Find where the given text appears and provide that cell's center as (x, y) coordinate. 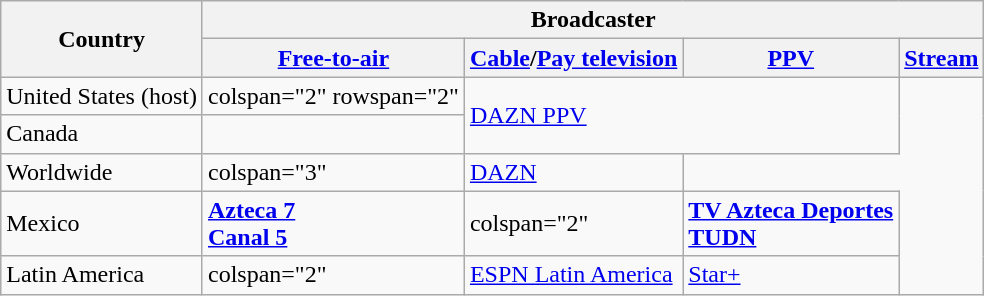
TV Azteca DeportesTUDN (791, 224)
Canada (102, 134)
Stream (942, 58)
DAZN PPV (681, 115)
Country (102, 39)
Star+ (791, 275)
DAZN (573, 172)
Free-to-air (333, 58)
colspan="3" (333, 172)
colspan="2" rowspan="2" (333, 96)
ESPN Latin America (573, 275)
PPV (791, 58)
Azteca 7Canal 5 (333, 224)
Mexico (102, 224)
Cable/Pay television (573, 58)
United States (host) (102, 96)
Latin America (102, 275)
Broadcaster (593, 20)
Worldwide (102, 172)
